Identify which cell holds the provided text, then report its [x, y] central coordinate. 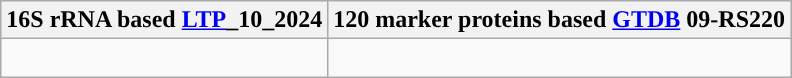
16S rRNA based LTP_10_2024 [164, 20]
120 marker proteins based GTDB 09-RS220 [560, 20]
